Identify which cell holds the provided text, then report its [X, Y] central coordinate. 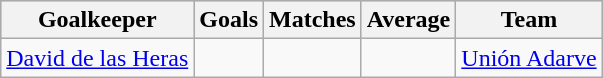
Average [408, 20]
Goalkeeper [98, 20]
Goals [229, 20]
Unión Adarve [529, 58]
Matches [313, 20]
Team [529, 20]
David de las Heras [98, 58]
